Output the [X, Y] coordinate of the center of the cell containing the given text.  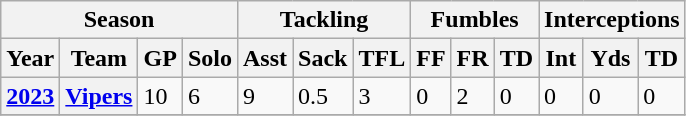
0.5 [323, 96]
Asst [264, 58]
Tackling [324, 20]
6 [210, 96]
Sack [323, 58]
Season [120, 20]
Year [30, 58]
2 [472, 96]
Int [562, 58]
Fumbles [475, 20]
3 [382, 96]
Yds [610, 58]
FF [431, 58]
Vipers [99, 96]
9 [264, 96]
10 [160, 96]
2023 [30, 96]
FR [472, 58]
TFL [382, 58]
GP [160, 58]
Team [99, 58]
Interceptions [612, 20]
Solo [210, 58]
